For the text-containing cell, return its midpoint in (x, y) coordinate format. 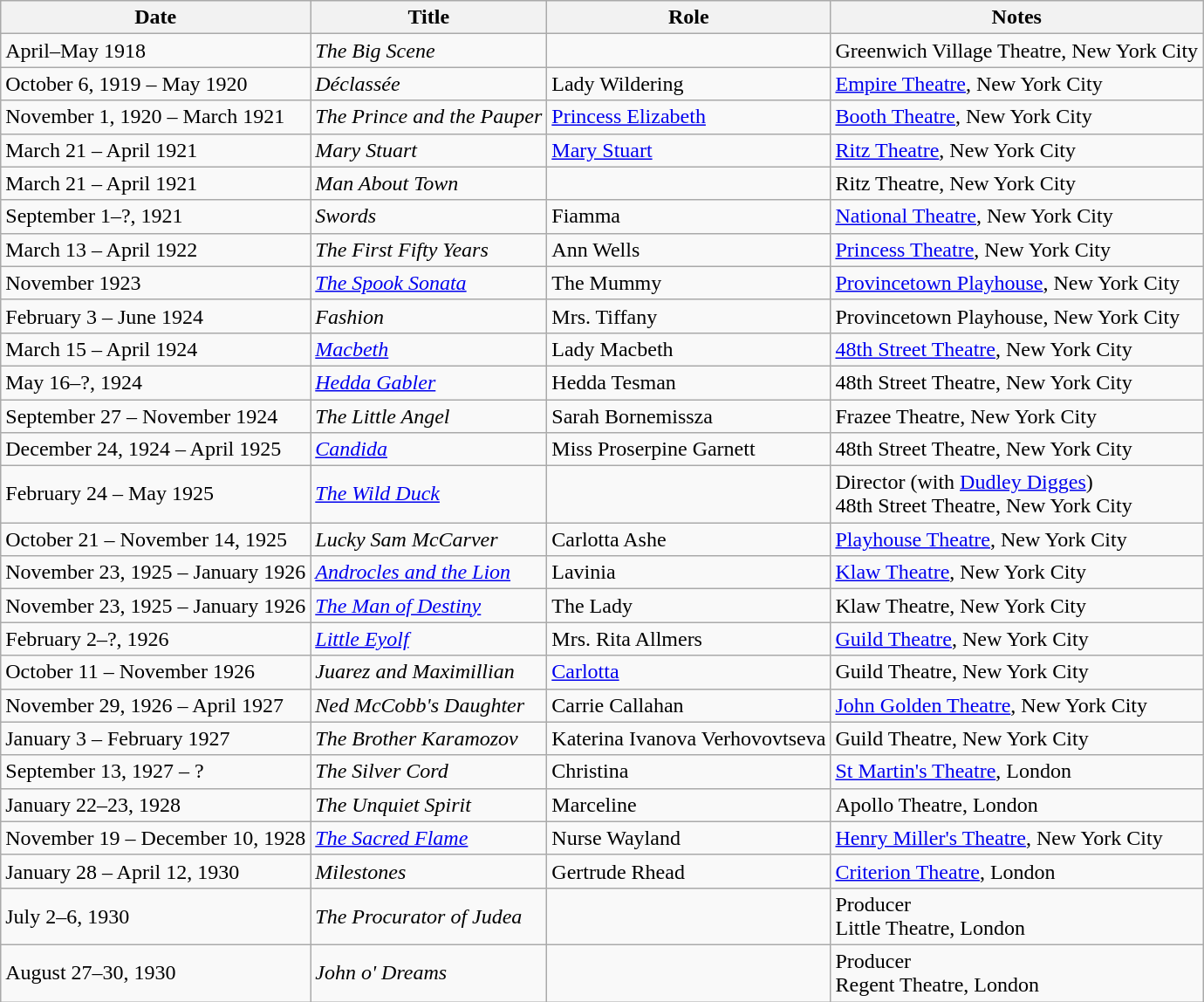
Marceline (689, 805)
The Silver Cord (429, 772)
April–May 1918 (155, 51)
The First Fifty Years (429, 250)
September 1–?, 1921 (155, 216)
The Procurator of Judea (429, 916)
Gertrude Rhead (689, 871)
Carlotta Ashe (689, 539)
January 3 – February 1927 (155, 738)
Sarah Bornemissza (689, 416)
Fashion (429, 316)
Director (with Dudley Digges)48th Street Theatre, New York City (1017, 494)
November 1, 1920 – March 1921 (155, 117)
May 16–?, 1924 (155, 382)
November 1923 (155, 283)
The Mummy (689, 283)
Carrie Callahan (689, 705)
March 13 – April 1922 (155, 250)
Candida (429, 450)
Title (429, 17)
Ann Wells (689, 250)
January 22–23, 1928 (155, 805)
Lucky Sam McCarver (429, 539)
Lady Wildering (689, 84)
Macbeth (429, 349)
The Wild Duck (429, 494)
July 2–6, 1930 (155, 916)
February 24 – May 1925 (155, 494)
Playhouse Theatre, New York City (1017, 539)
January 28 – April 12, 1930 (155, 871)
October 21 – November 14, 1925 (155, 539)
St Martin's Theatre, London (1017, 772)
Little Eyolf (429, 639)
The Unquiet Spirit (429, 805)
Frazee Theatre, New York City (1017, 416)
Hedda Tesman (689, 382)
Greenwich Village Theatre, New York City (1017, 51)
ProducerLittle Theatre, London (1017, 916)
October 11 – November 1926 (155, 672)
The Prince and the Pauper (429, 117)
Mrs. Rita Allmers (689, 639)
Hedda Gabler (429, 382)
John Golden Theatre, New York City (1017, 705)
Christina (689, 772)
Katerina Ivanova Verhovovtseva (689, 738)
Déclassée (429, 84)
Role (689, 17)
March 15 – April 1924 (155, 349)
August 27–30, 1930 (155, 972)
November 29, 1926 – April 1927 (155, 705)
The Brother Karamozov (429, 738)
National Theatre, New York City (1017, 216)
Miss Proserpine Garnett (689, 450)
Booth Theatre, New York City (1017, 117)
Man About Town (429, 183)
The Sacred Flame (429, 838)
Fiamma (689, 216)
November 19 – December 10, 1928 (155, 838)
Apollo Theatre, London (1017, 805)
Carlotta (689, 672)
The Spook Sonata (429, 283)
February 3 – June 1924 (155, 316)
John o' Dreams (429, 972)
The Little Angel (429, 416)
October 6, 1919 – May 1920 (155, 84)
Juarez and Maximillian (429, 672)
Androcles and the Lion (429, 573)
Ned McCobb's Daughter (429, 705)
Mrs. Tiffany (689, 316)
Nurse Wayland (689, 838)
Lavinia (689, 573)
February 2–?, 1926 (155, 639)
The Big Scene (429, 51)
Milestones (429, 871)
September 13, 1927 – ? (155, 772)
ProducerRegent Theatre, London (1017, 972)
Princess Elizabeth (689, 117)
The Lady (689, 606)
Empire Theatre, New York City (1017, 84)
Henry Miller's Theatre, New York City (1017, 838)
Lady Macbeth (689, 349)
September 27 – November 1924 (155, 416)
Princess Theatre, New York City (1017, 250)
The Man of Destiny (429, 606)
Notes (1017, 17)
Swords (429, 216)
December 24, 1924 – April 1925 (155, 450)
Criterion Theatre, London (1017, 871)
Date (155, 17)
